For the text-containing cell, return its midpoint in (X, Y) coordinate format. 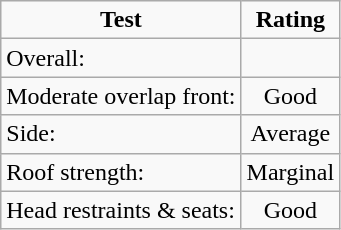
Roof strength: (121, 172)
Rating (290, 20)
Test (121, 20)
Average (290, 134)
Side: (121, 134)
Head restraints & seats: (121, 210)
Overall: (121, 58)
Marginal (290, 172)
Moderate overlap front: (121, 96)
